Detect which cell encompasses the target text, then output its [x, y] center coordinate. 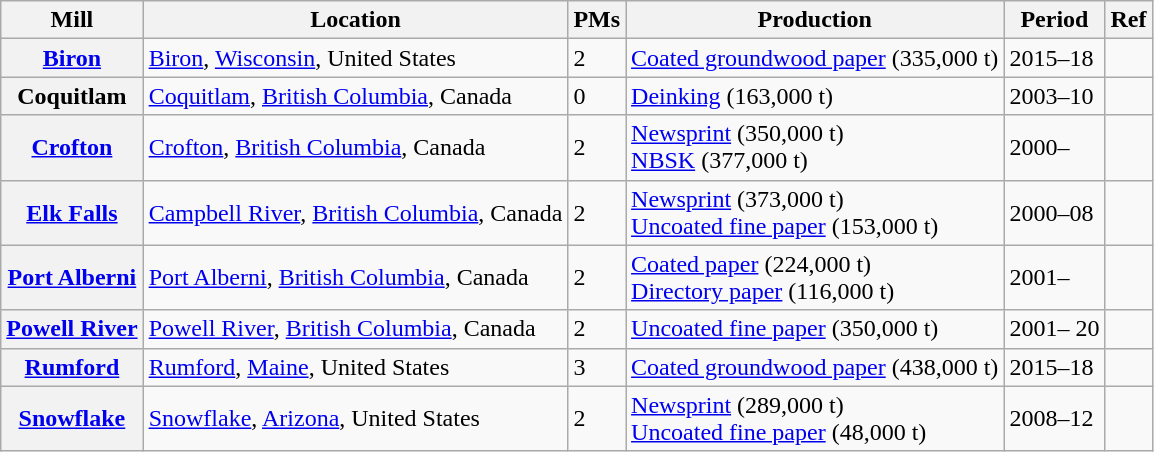
2001– 20 [1054, 329]
Newsprint (373,000 t)Uncoated fine paper (153,000 t) [815, 212]
Port Alberni, British Columbia, Canada [356, 278]
Rumford, Maine, United States [356, 367]
Port Alberni [72, 278]
Rumford [72, 367]
3 [597, 367]
2001– [1054, 278]
Elk Falls [72, 212]
Mill [72, 20]
Deinking (163,000 t) [815, 96]
Newsprint (350,000 t)NBSK (377,000 t) [815, 148]
Coated groundwood paper (438,000 t) [815, 367]
2008–12 [1054, 418]
Ref [1128, 20]
Snowflake [72, 418]
Crofton, British Columbia, Canada [356, 148]
Location [356, 20]
Campbell River, British Columbia, Canada [356, 212]
2000– [1054, 148]
Coquitlam [72, 96]
Biron [72, 58]
Snowflake, Arizona, United States [356, 418]
2000–08 [1054, 212]
0 [597, 96]
Coquitlam, British Columbia, Canada [356, 96]
Newsprint (289,000 t)Uncoated fine paper (48,000 t) [815, 418]
Coated paper (224,000 t) Directory paper (116,000 t) [815, 278]
Crofton [72, 148]
2003–10 [1054, 96]
PMs [597, 20]
Powell River, British Columbia, Canada [356, 329]
Production [815, 20]
Powell River [72, 329]
Coated groundwood paper (335,000 t) [815, 58]
Biron, Wisconsin, United States [356, 58]
Period [1054, 20]
Uncoated fine paper (350,000 t) [815, 329]
